For the text-containing cell, return its midpoint in [x, y] coordinate format. 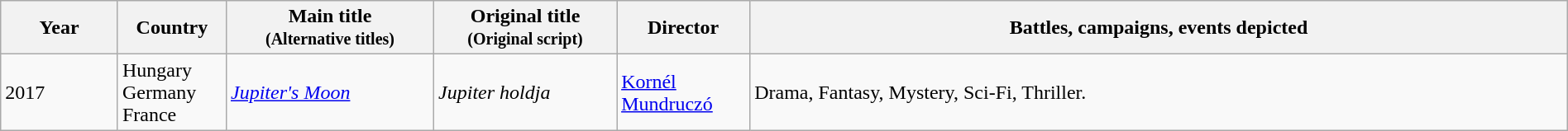
Year [60, 28]
Drama, Fantasy, Mystery, Sci-Fi, Thriller. [1159, 92]
Director [683, 28]
Jupiter's Moon [329, 92]
Original title(Original script) [526, 28]
Kornél Mundruczó [683, 92]
Main title(Alternative titles) [329, 28]
HungaryGermanyFrance [172, 92]
Battles, campaigns, events depicted [1159, 28]
Country [172, 28]
2017 [60, 92]
Jupiter holdja [526, 92]
